Determine the [X, Y] coordinate at the center of the cell enclosing the given text.  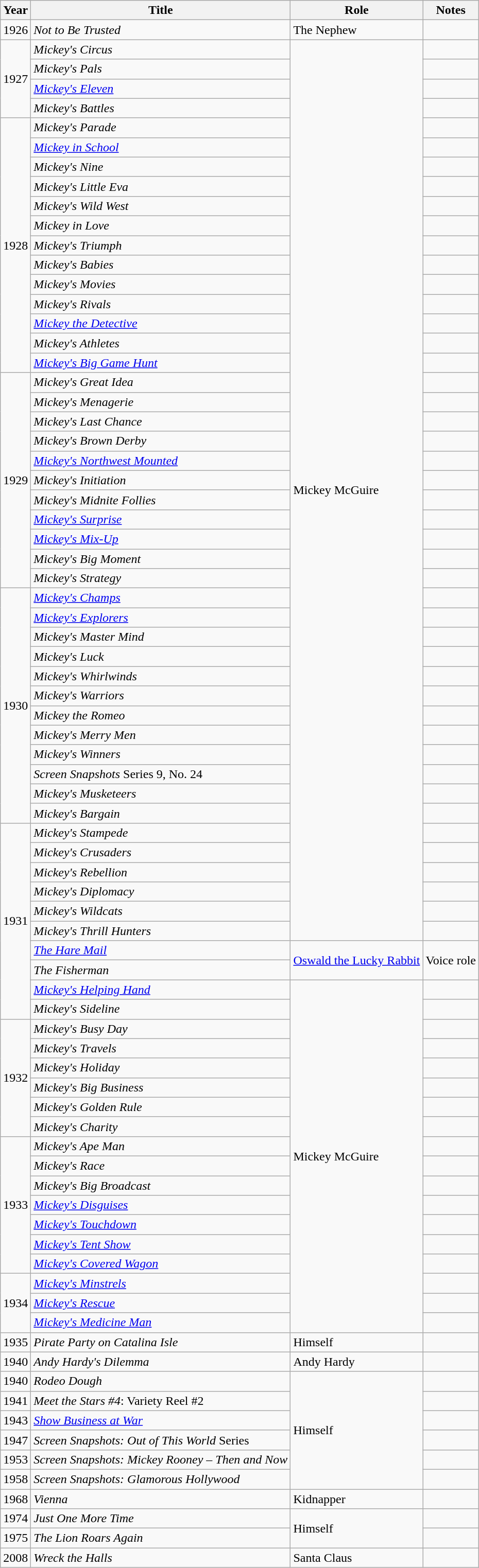
Mickey's Rescue [161, 1303]
Mickey's Crusaders [161, 852]
1933 [15, 1205]
Mickey's Master Mind [161, 637]
Mickey's Rivals [161, 304]
Mickey's Ape Man [161, 1146]
Mickey's Stampede [161, 833]
Mickey's Eleven [161, 89]
Mickey's Diplomacy [161, 892]
Notes [451, 10]
Mickey's Medicine Man [161, 1323]
Mickey's Explorers [161, 618]
1931 [15, 921]
Mickey's Triumph [161, 245]
Mickey's Musketeers [161, 794]
Mickey's Helping Hand [161, 990]
Mickey's Mix-Up [161, 539]
Mickey's Little Eva [161, 186]
Mickey's Midnite Follies [161, 500]
Screen Snapshots Series 9, No. 24 [161, 774]
Mickey's Last Chance [161, 421]
Meet the Stars #4: Variety Reel #2 [161, 1401]
1930 [15, 706]
Not to Be Trusted [161, 30]
Mickey's Disguises [161, 1205]
The Fisherman [161, 970]
Mickey's Pals [161, 69]
Mickey's Northwest Mounted [161, 461]
Mickey's Big Business [161, 1087]
Show Business at War [161, 1420]
Mickey's Movies [161, 285]
Vienna [161, 1499]
Mickey's Warriors [161, 696]
Mickey's Golden Rule [161, 1107]
Mickey's Winners [161, 754]
Mickey the Detective [161, 324]
Mickey's Whirlwinds [161, 676]
Santa Claus [356, 1558]
Oswald the Lucky Rabbit [356, 960]
Role [356, 10]
Screen Snapshots: Out of This World Series [161, 1440]
Year [15, 10]
Mickey's Battles [161, 108]
1953 [15, 1459]
Mickey's Covered Wagon [161, 1264]
Mickey's Touchdown [161, 1225]
The Hare Mail [161, 950]
Mickey's Big Game Hunt [161, 363]
1975 [15, 1538]
Mickey's Bargain [161, 813]
The Nephew [356, 30]
Mickey in Love [161, 225]
Mickey's Race [161, 1166]
1974 [15, 1519]
Mickey's Thrill Hunters [161, 931]
Mickey's Travels [161, 1048]
Pirate Party on Catalina Isle [161, 1342]
1928 [15, 245]
Andy Hardy [356, 1362]
1958 [15, 1479]
Mickey's Circus [161, 49]
1932 [15, 1078]
Mickey's Initiation [161, 480]
1935 [15, 1342]
Mickey's Strategy [161, 578]
Mickey's Sideline [161, 1009]
Kidnapper [356, 1499]
Mickey's Champs [161, 598]
1947 [15, 1440]
Mickey the Romeo [161, 715]
Mickey's Surprise [161, 519]
Mickey's Brown Derby [161, 441]
Mickey's Tent Show [161, 1244]
Mickey's Athletes [161, 343]
Title [161, 10]
Mickey's Rebellion [161, 872]
Just One More Time [161, 1519]
Mickey's Great Idea [161, 382]
Mickey's Babies [161, 265]
2008 [15, 1558]
Mickey's Wildcats [161, 911]
The Lion Roars Again [161, 1538]
Wreck the Halls [161, 1558]
1943 [15, 1420]
Mickey in School [161, 147]
Mickey's Minstrels [161, 1283]
Mickey's Merry Men [161, 735]
Mickey's Luck [161, 657]
Mickey's Charity [161, 1126]
Mickey's Busy Day [161, 1029]
Rodeo Dough [161, 1381]
Mickey's Menagerie [161, 402]
Andy Hardy's Dilemma [161, 1362]
1934 [15, 1303]
Screen Snapshots: Glamorous Hollywood [161, 1479]
Screen Snapshots: Mickey Rooney – Then and Now [161, 1459]
Mickey's Holiday [161, 1068]
1929 [15, 481]
Mickey's Big Moment [161, 558]
1927 [15, 79]
1926 [15, 30]
1941 [15, 1401]
Mickey's Parade [161, 128]
1968 [15, 1499]
Mickey's Big Broadcast [161, 1185]
Voice role [451, 960]
Mickey's Nine [161, 167]
Mickey's Wild West [161, 206]
